Output the (x, y) coordinate of the center of the cell containing the given text.  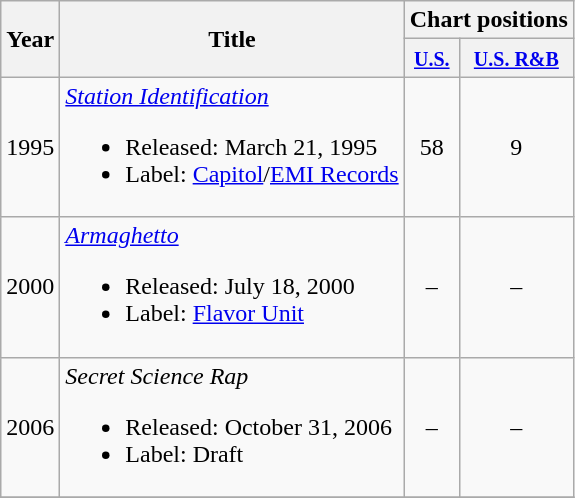
58 (432, 147)
U.S. R&B (516, 58)
Secret Science RapReleased: October 31, 2006Label: Draft (232, 427)
Year (30, 39)
Station IdentificationReleased: March 21, 1995Label: Capitol/EMI Records (232, 147)
Chart positions (488, 20)
9 (516, 147)
ArmaghettoReleased: July 18, 2000Label: Flavor Unit (232, 287)
2000 (30, 287)
2006 (30, 427)
Title (232, 39)
1995 (30, 147)
U.S. (432, 58)
